Locate the cell with the specified text and output its (x, y) center coordinate. 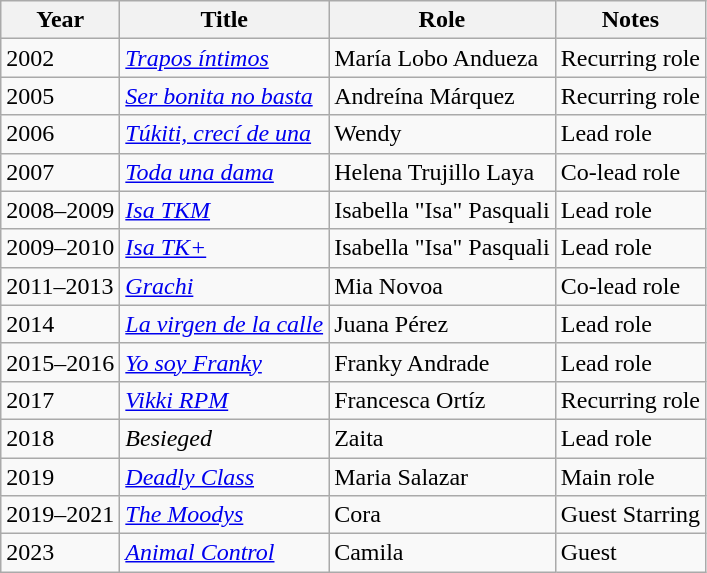
2005 (60, 96)
2007 (60, 172)
Franky Andrade (442, 362)
Juana Pérez (442, 324)
2023 (60, 553)
Mia Novoa (442, 286)
2006 (60, 134)
2019–2021 (60, 515)
Role (442, 20)
The Moodys (224, 515)
Yo soy Franky (224, 362)
Title (224, 20)
María Lobo Andueza (442, 58)
Cora (442, 515)
2008–2009 (60, 210)
Toda una dama (224, 172)
Year (60, 20)
2017 (60, 400)
La virgen de la calle (224, 324)
Trapos íntimos (224, 58)
Túkiti, crecí de una (224, 134)
Vikki RPM (224, 400)
2014 (60, 324)
Isa TKM (224, 210)
2002 (60, 58)
2018 (60, 438)
Besieged (224, 438)
Helena Trujillo Laya (442, 172)
Maria Salazar (442, 477)
Wendy (442, 134)
Grachi (224, 286)
Zaita (442, 438)
2015–2016 (60, 362)
2019 (60, 477)
2011–2013 (60, 286)
Camila (442, 553)
Francesca Ortíz (442, 400)
Guest Starring (630, 515)
2009–2010 (60, 248)
Andreína Márquez (442, 96)
Deadly Class (224, 477)
Guest (630, 553)
Animal Control (224, 553)
Ser bonita no basta (224, 96)
Main role (630, 477)
Notes (630, 20)
Isa TK+ (224, 248)
